Return the (x, y) coordinate for the center point of the cell that contains the specified text.  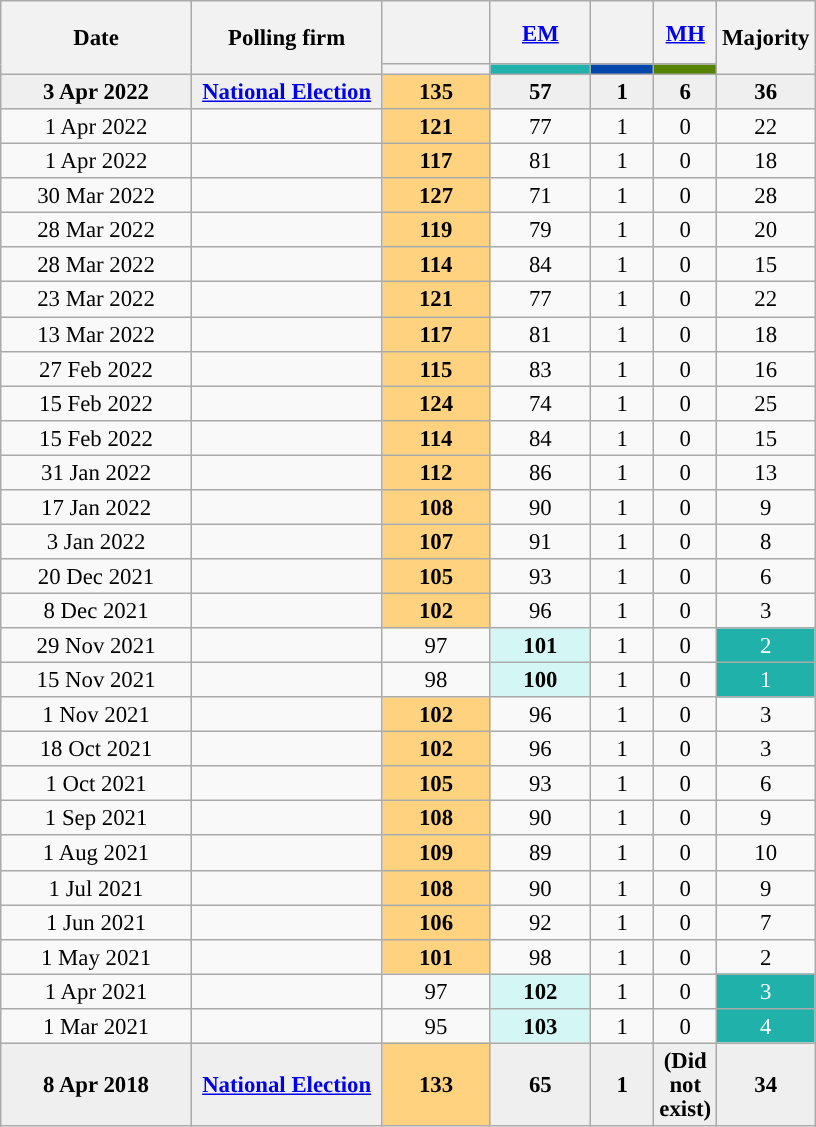
83 (540, 368)
3 Jan 2022 (96, 542)
109 (436, 854)
EM (540, 32)
7 (766, 922)
107 (436, 542)
95 (436, 1026)
10 (766, 854)
124 (436, 404)
1 Apr 2021 (96, 992)
23 Mar 2022 (96, 300)
1 Aug 2021 (96, 854)
1 Oct 2021 (96, 784)
92 (540, 922)
79 (540, 230)
119 (436, 230)
27 Feb 2022 (96, 368)
1 Jul 2021 (96, 888)
Polling firm (286, 38)
103 (540, 1026)
15 Nov 2021 (96, 680)
16 (766, 368)
106 (436, 922)
MH (686, 32)
127 (436, 196)
13 Mar 2022 (96, 334)
135 (436, 92)
1 Jun 2021 (96, 922)
13 (766, 472)
86 (540, 472)
91 (540, 542)
34 (766, 1084)
8 Dec 2021 (96, 610)
133 (436, 1084)
(Did not exist) (686, 1084)
25 (766, 404)
36 (766, 92)
30 Mar 2022 (96, 196)
112 (436, 472)
115 (436, 368)
Date (96, 38)
Majority (766, 38)
31 Jan 2022 (96, 472)
71 (540, 196)
89 (540, 854)
1 Nov 2021 (96, 714)
1 May 2021 (96, 956)
1 Mar 2021 (96, 1026)
28 (766, 196)
17 Jan 2022 (96, 508)
8 Apr 2018 (96, 1084)
65 (540, 1084)
4 (766, 1026)
74 (540, 404)
20 (766, 230)
20 Dec 2021 (96, 576)
100 (540, 680)
1 Sep 2021 (96, 818)
8 (766, 542)
29 Nov 2021 (96, 646)
18 Oct 2021 (96, 750)
57 (540, 92)
3 Apr 2022 (96, 92)
